Capture the cell that displays the provided text and extract its [x, y] central coordinate. 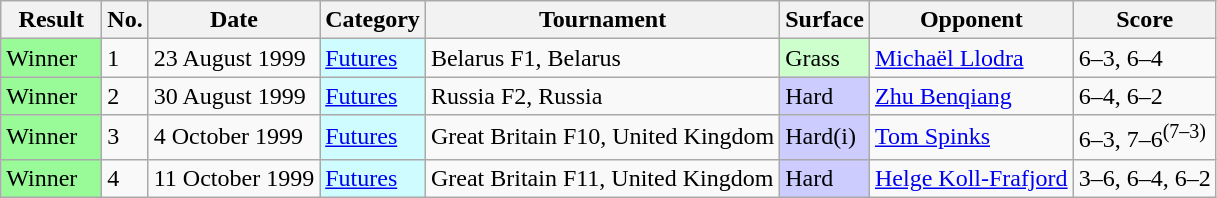
11 October 1999 [234, 178]
No. [125, 20]
Category [373, 20]
Surface [825, 20]
2 [125, 96]
30 August 1999 [234, 96]
Date [234, 20]
3–6, 6–4, 6–2 [1144, 178]
Opponent [971, 20]
3 [125, 138]
4 [125, 178]
Hard(i) [825, 138]
Score [1144, 20]
6–3, 6–4 [1144, 58]
Great Britain F10, United Kingdom [602, 138]
23 August 1999 [234, 58]
Tom Spinks [971, 138]
Russia F2, Russia [602, 96]
Tournament [602, 20]
Helge Koll-Frafjord [971, 178]
6–3, 7–6(7–3) [1144, 138]
1 [125, 58]
Michaël Llodra [971, 58]
Great Britain F11, United Kingdom [602, 178]
Belarus F1, Belarus [602, 58]
Zhu Benqiang [971, 96]
Result [52, 20]
Grass [825, 58]
6–4, 6–2 [1144, 96]
4 October 1999 [234, 138]
